Pinpoint the cell where the given text exists, returning its [x, y] midpoint coordinate. 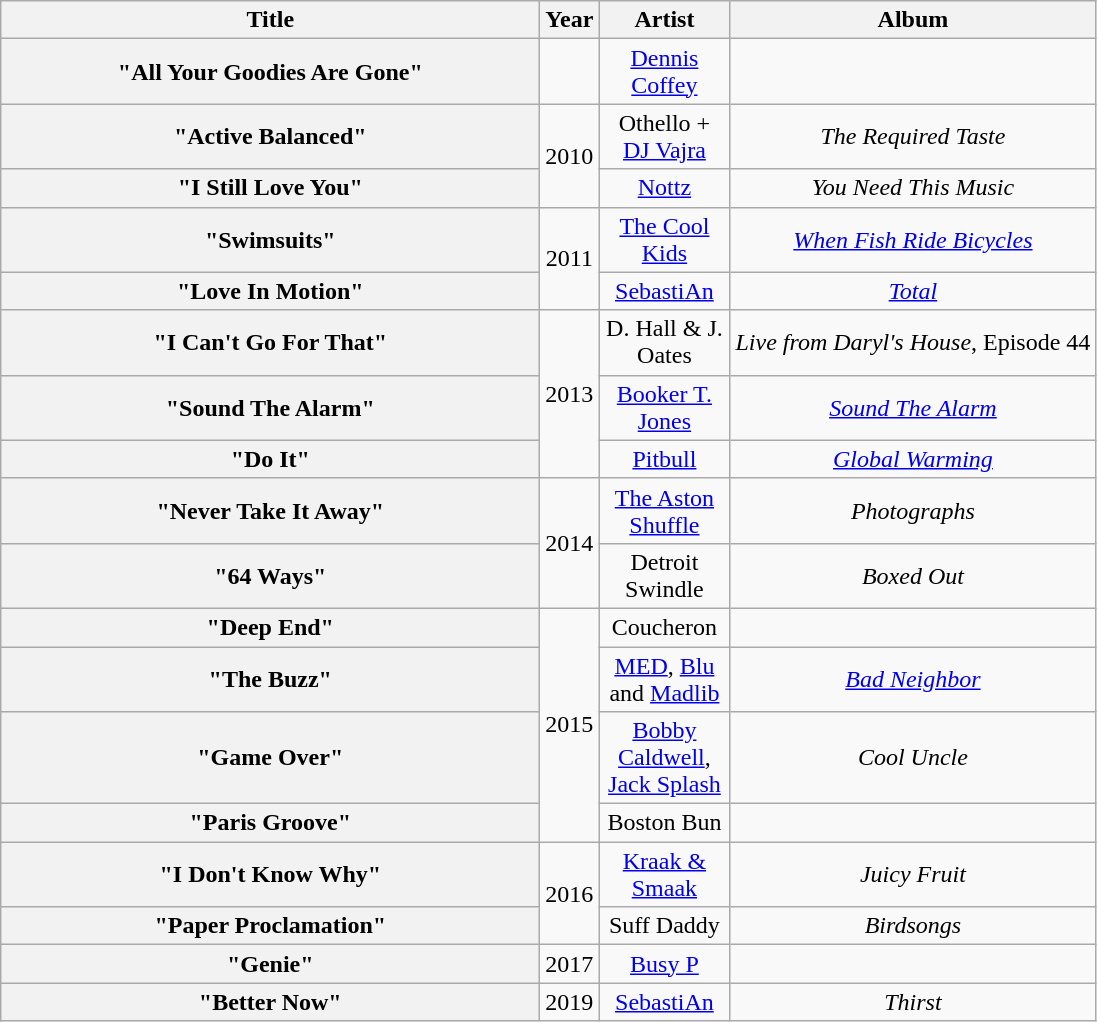
Coucheron [664, 627]
MED, Blu and Madlib [664, 678]
"I Don't Know Why" [270, 874]
Kraak & Smaak [664, 874]
"Better Now" [270, 1002]
Birdsongs [913, 926]
2019 [570, 1002]
"Game Over" [270, 758]
The Cool Kids [664, 240]
"I Still Love You" [270, 188]
"Never Take It Away" [270, 510]
2011 [570, 258]
"Swimsuits" [270, 240]
2016 [570, 894]
"Genie" [270, 964]
Total [913, 291]
Pitbull [664, 459]
The Required Taste [913, 136]
Boston Bun [664, 823]
"All Your Goodies Are Gone" [270, 72]
The Aston Shuffle [664, 510]
Artist [664, 20]
Global Warming [913, 459]
2010 [570, 156]
2014 [570, 543]
Detroit Swindle [664, 576]
Boxed Out [913, 576]
Sound The Alarm [913, 408]
Nottz [664, 188]
"Paris Groove" [270, 823]
"The Buzz" [270, 678]
Cool Uncle [913, 758]
Thirst [913, 1002]
"Active Balanced" [270, 136]
When Fish Ride Bicycles [913, 240]
"Paper Proclamation" [270, 926]
Live from Daryl's House, Episode 44 [913, 342]
Othello + DJ Vajra [664, 136]
2015 [570, 724]
Suff Daddy [664, 926]
"Sound The Alarm" [270, 408]
Dennis Coffey [664, 72]
Booker T. Jones [664, 408]
2013 [570, 394]
Bad Neighbor [913, 678]
"Love In Motion" [270, 291]
Bobby Caldwell, Jack Splash [664, 758]
"Deep End" [270, 627]
You Need This Music [913, 188]
"Do It" [270, 459]
Juicy Fruit [913, 874]
2017 [570, 964]
"64 Ways" [270, 576]
Title [270, 20]
Album [913, 20]
"I Can't Go For That" [270, 342]
D. Hall & J. Oates [664, 342]
Busy P [664, 964]
Year [570, 20]
Photographs [913, 510]
